Return the (X, Y) coordinate for the center point of the cell that contains the specified text.  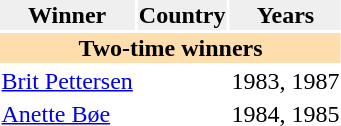
Years (286, 15)
Two-time winners (170, 48)
Brit Pettersen (67, 81)
1983, 1987 (286, 81)
Country (182, 15)
Winner (67, 15)
